Extract the (X, Y) coordinate from the center of the cell holding the provided text.  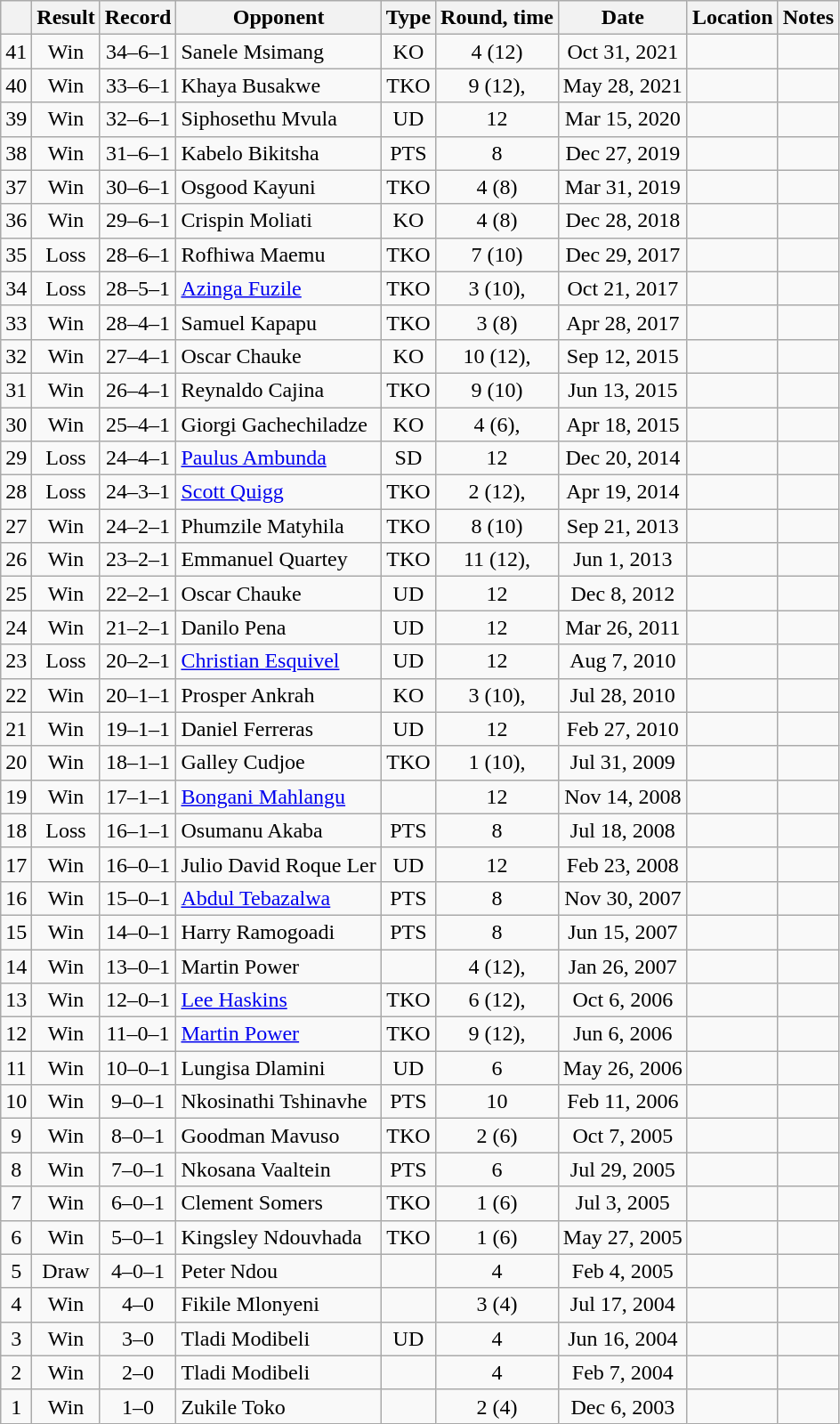
Phumzile Matyhila (279, 526)
Giorgi Gachechiladze (279, 425)
Mar 15, 2020 (623, 119)
20–1–1 (138, 695)
6 (12), (497, 1000)
Location (732, 18)
Oct 6, 2006 (623, 1000)
27–4–1 (138, 356)
Jul 18, 2008 (623, 830)
Jul 17, 2004 (623, 1305)
Samuel Kapapu (279, 322)
Opponent (279, 18)
Azinga Fuzile (279, 288)
32–6–1 (138, 119)
13 (16, 1000)
36 (16, 221)
Jun 6, 2006 (623, 1034)
17 (16, 864)
11–0–1 (138, 1034)
24 (16, 627)
May 27, 2005 (623, 1237)
4 (6), (497, 425)
3 (8) (497, 322)
16–1–1 (138, 830)
Oct 7, 2005 (623, 1136)
Apr 19, 2014 (623, 492)
Apr 18, 2015 (623, 425)
21–2–1 (138, 627)
2 (4) (497, 1406)
Julio David Roque Ler (279, 864)
31–6–1 (138, 153)
Dec 27, 2019 (623, 153)
Feb 7, 2004 (623, 1372)
Christian Esquivel (279, 661)
32 (16, 356)
Sep 12, 2015 (623, 356)
20–2–1 (138, 661)
23 (16, 661)
Round, time (497, 18)
Dec 29, 2017 (623, 255)
Mar 26, 2011 (623, 627)
Jun 13, 2015 (623, 390)
3–0 (138, 1339)
Type (408, 18)
Prosper Ankrah (279, 695)
14 (16, 966)
Sep 21, 2013 (623, 526)
4–0–1 (138, 1271)
3 (16, 1339)
Scott Quigg (279, 492)
19 (16, 797)
29–6–1 (138, 221)
37 (16, 187)
11 (12), (497, 560)
27 (16, 526)
Oct 31, 2021 (623, 52)
2 (16, 1372)
19–1–1 (138, 729)
5–0–1 (138, 1237)
3 (4) (497, 1305)
38 (16, 153)
30–6–1 (138, 187)
33–6–1 (138, 85)
11 (16, 1068)
1 (16, 1406)
Harry Ramogoadi (279, 932)
Jun 15, 2007 (623, 932)
33 (16, 322)
8 (10) (497, 526)
28–4–1 (138, 322)
Kingsley Ndouvhada (279, 1237)
9–0–1 (138, 1102)
Oct 21, 2017 (623, 288)
Apr 28, 2017 (623, 322)
Zukile Toko (279, 1406)
4–0 (138, 1305)
Feb 23, 2008 (623, 864)
Lungisa Dlamini (279, 1068)
28 (16, 492)
4 (12), (497, 966)
8–0–1 (138, 1136)
Crispin Moliati (279, 221)
Date (623, 18)
Sanele Msimang (279, 52)
Jul 28, 2010 (623, 695)
4 (12) (497, 52)
Bongani Mahlangu (279, 797)
Jun 16, 2004 (623, 1339)
Nov 30, 2007 (623, 898)
SD (408, 458)
Feb 4, 2005 (623, 1271)
Jul 31, 2009 (623, 763)
34 (16, 288)
25 (16, 594)
26–4–1 (138, 390)
2 (12), (497, 492)
Jan 26, 2007 (623, 966)
15–0–1 (138, 898)
Kabelo Bikitsha (279, 153)
Lee Haskins (279, 1000)
22 (16, 695)
31 (16, 390)
1 (10), (497, 763)
Rofhiwa Maemu (279, 255)
6–0–1 (138, 1203)
Reynaldo Cajina (279, 390)
40 (16, 85)
Danilo Pena (279, 627)
18 (16, 830)
Feb 27, 2010 (623, 729)
Osumanu Akaba (279, 830)
Clement Somers (279, 1203)
Feb 11, 2006 (623, 1102)
Emmanuel Quartey (279, 560)
Mar 31, 2019 (623, 187)
34–6–1 (138, 52)
Osgood Kayuni (279, 187)
1–0 (138, 1406)
2 (6) (497, 1136)
2–0 (138, 1372)
24–2–1 (138, 526)
5 (16, 1271)
24–4–1 (138, 458)
Jun 1, 2013 (623, 560)
28–6–1 (138, 255)
7–0–1 (138, 1169)
Dec 6, 2003 (623, 1406)
Draw (66, 1271)
20 (16, 763)
Paulus Ambunda (279, 458)
Abdul Tebazalwa (279, 898)
25–4–1 (138, 425)
Nkosana Vaaltein (279, 1169)
Dec 28, 2018 (623, 221)
Khaya Busakwe (279, 85)
Record (138, 18)
10–0–1 (138, 1068)
26 (16, 560)
Galley Cudjoe (279, 763)
Result (66, 18)
Nov 14, 2008 (623, 797)
7 (16, 1203)
22–2–1 (138, 594)
15 (16, 932)
10 (12), (497, 356)
16 (16, 898)
18–1–1 (138, 763)
23–2–1 (138, 560)
Aug 7, 2010 (623, 661)
Jul 29, 2005 (623, 1169)
9 (16, 1136)
Notes (808, 18)
Jul 3, 2005 (623, 1203)
41 (16, 52)
17–1–1 (138, 797)
Daniel Ferreras (279, 729)
24–3–1 (138, 492)
30 (16, 425)
12–0–1 (138, 1000)
Dec 8, 2012 (623, 594)
21 (16, 729)
28–5–1 (138, 288)
Nkosinathi Tshinavhe (279, 1102)
Goodman Mavuso (279, 1136)
39 (16, 119)
13–0–1 (138, 966)
29 (16, 458)
7 (10) (497, 255)
35 (16, 255)
Dec 20, 2014 (623, 458)
Siphosethu Mvula (279, 119)
Fikile Mlonyeni (279, 1305)
May 26, 2006 (623, 1068)
Peter Ndou (279, 1271)
May 28, 2021 (623, 85)
14–0–1 (138, 932)
9 (10) (497, 390)
16–0–1 (138, 864)
